Scan for the cell matching the given text and deliver its (X, Y) coordinate at center. 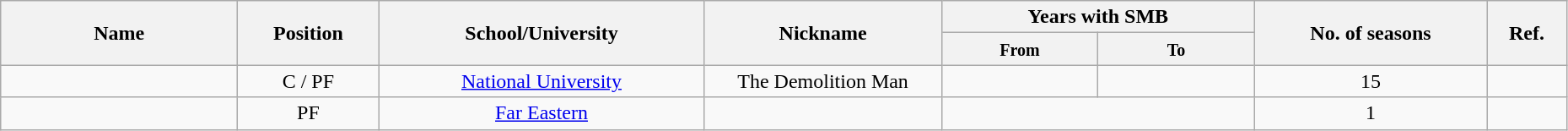
To (1177, 49)
The Demolition Man (823, 81)
National University (542, 81)
School/University (542, 33)
Far Eastern (542, 113)
Name (120, 33)
From (1020, 49)
Nickname (823, 33)
Years with SMB (1098, 17)
PF (309, 113)
No. of seasons (1370, 33)
Ref. (1527, 33)
15 (1370, 81)
C / PF (309, 81)
1 (1370, 113)
Position (309, 33)
